Extract the (x, y) coordinate from the center of the cell holding the provided text.  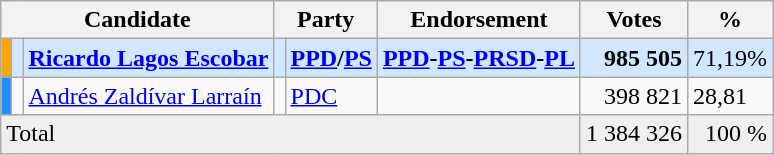
985 505 (634, 58)
Ricardo Lagos Escobar (148, 58)
PPD-PS-PRSD-PL (478, 58)
Candidate (138, 20)
PPD/PS (331, 58)
PDC (331, 96)
100 % (730, 134)
Party (326, 20)
28,81 (730, 96)
Total (291, 134)
Endorsement (478, 20)
% (730, 20)
Votes (634, 20)
71,19% (730, 58)
1 384 326 (634, 134)
398 821 (634, 96)
Andrés Zaldívar Larraín (148, 96)
